Capture the cell that displays the provided text and extract its [x, y] central coordinate. 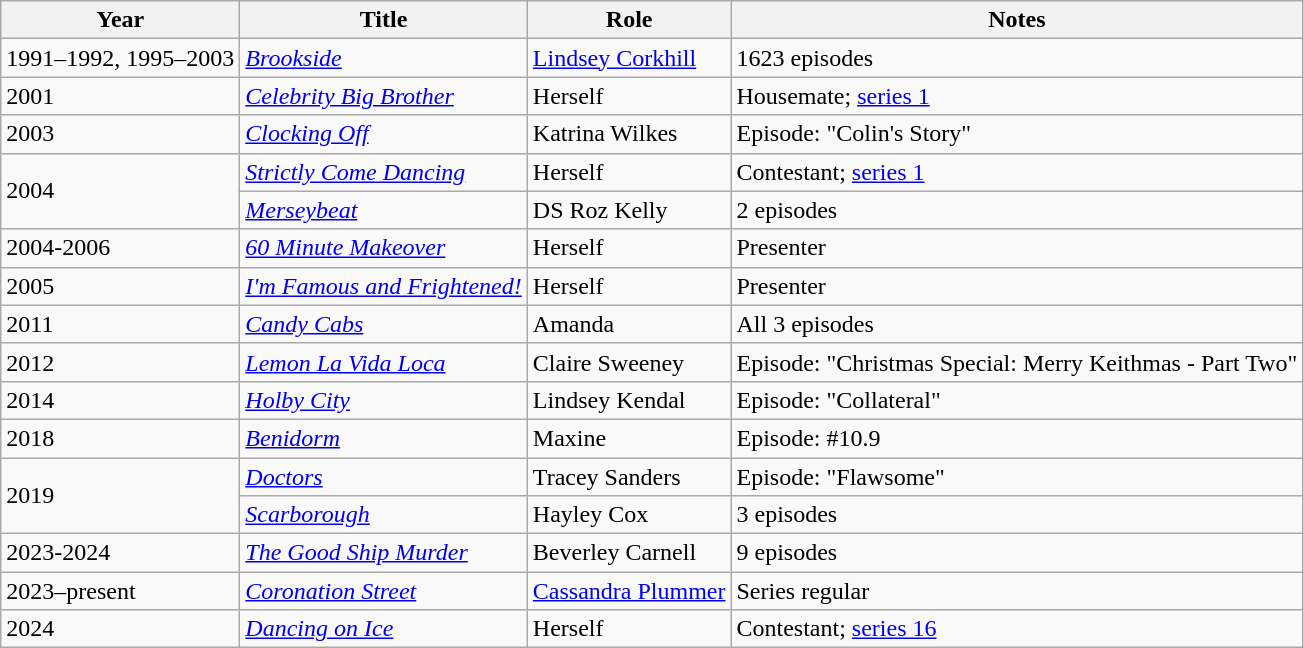
2 episodes [1017, 210]
2019 [120, 496]
2018 [120, 438]
Lemon La Vida Loca [384, 362]
All 3 episodes [1017, 324]
2001 [120, 96]
Dancing on Ice [384, 629]
Candy Cabs [384, 324]
Coronation Street [384, 591]
9 episodes [1017, 553]
DS Roz Kelly [629, 210]
Merseybeat [384, 210]
Notes [1017, 20]
2012 [120, 362]
1991–1992, 1995–2003 [120, 58]
Lindsey Kendal [629, 400]
Episode: #10.9 [1017, 438]
Contestant; series 1 [1017, 172]
Episode: "Flawsome" [1017, 477]
Brookside [384, 58]
Doctors [384, 477]
Episode: "Colin's Story" [1017, 134]
Amanda [629, 324]
The Good Ship Murder [384, 553]
Title [384, 20]
Year [120, 20]
Series regular [1017, 591]
Holby City [384, 400]
Contestant; series 16 [1017, 629]
1623 episodes [1017, 58]
Maxine [629, 438]
Hayley Cox [629, 515]
Katrina Wilkes [629, 134]
2011 [120, 324]
Episode: "Christmas Special: Merry Keithmas - Part Two" [1017, 362]
60 Minute Makeover [384, 248]
Housemate; series 1 [1017, 96]
2023-2024 [120, 553]
Strictly Come Dancing [384, 172]
Lindsey Corkhill [629, 58]
2023–present [120, 591]
Cassandra Plummer [629, 591]
Role [629, 20]
Scarborough [384, 515]
2024 [120, 629]
Beverley Carnell [629, 553]
Tracey Sanders [629, 477]
Celebrity Big Brother [384, 96]
I'm Famous and Frightened! [384, 286]
2004-2006 [120, 248]
3 episodes [1017, 515]
2005 [120, 286]
Claire Sweeney [629, 362]
Benidorm [384, 438]
2014 [120, 400]
2003 [120, 134]
2004 [120, 191]
Episode: "Collateral" [1017, 400]
Clocking Off [384, 134]
